Return [X, Y] of the center of cell containing provided text 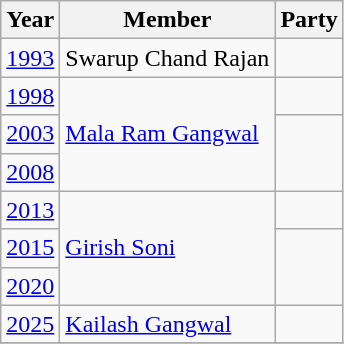
2025 [30, 324]
Swarup Chand Rajan [168, 58]
1993 [30, 58]
Year [30, 20]
Mala Ram Gangwal [168, 134]
2020 [30, 286]
2013 [30, 210]
2008 [30, 172]
Girish Soni [168, 248]
Member [168, 20]
Party [309, 20]
Kailash Gangwal [168, 324]
2003 [30, 134]
1998 [30, 96]
2015 [30, 248]
